Find where the given text appears and provide that cell's center as (x, y) coordinate. 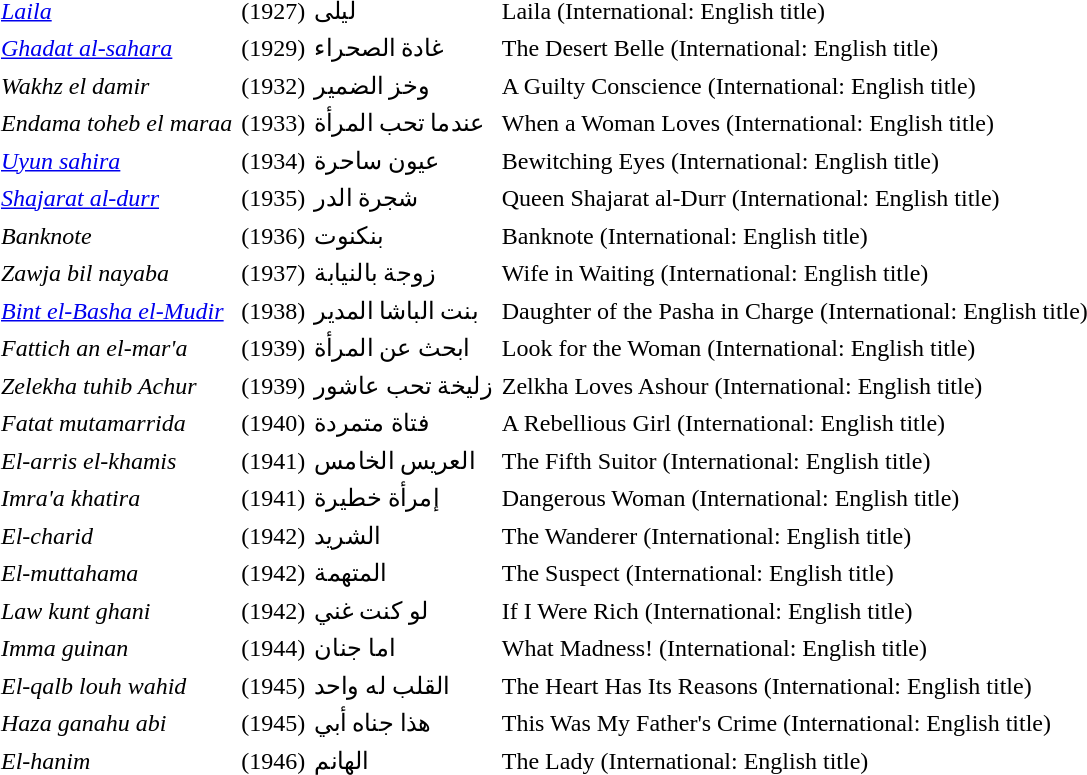
المتهمة (403, 573)
(1944) (273, 647)
لو كنت غني (403, 610)
وخز الضمير (403, 85)
العريس الخامس (403, 460)
(1935) (273, 197)
ابحث عن المرأة (403, 347)
(1932) (273, 85)
بنت الباشا المدير (403, 310)
عيون ساحرة (403, 160)
(1938) (273, 310)
إمرأة خطيرة (403, 497)
زوجة بالنيابة (403, 273)
(1934) (273, 160)
زليخة تحب عاشور (403, 385)
القلب له واحد (403, 685)
غادة الصحراء (403, 47)
(1936) (273, 235)
(1929) (273, 47)
هذا جناه أبي (403, 723)
الشريد (403, 535)
فتاة متمردة (403, 423)
(1933) (273, 123)
(1937) (273, 273)
اما جنان (403, 647)
(1940) (273, 423)
بنكنوت (403, 235)
شجرة الدر (403, 197)
عندما تحب المرأة (403, 123)
